Return (x, y) of the center of cell containing provided text 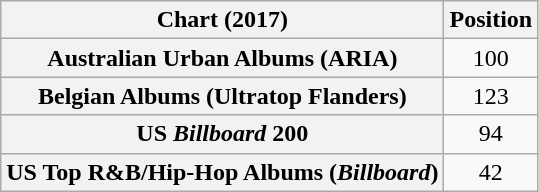
100 (491, 58)
Belgian Albums (Ultratop Flanders) (222, 96)
123 (491, 96)
Australian Urban Albums (ARIA) (222, 58)
Position (491, 20)
94 (491, 134)
42 (491, 172)
US Top R&B/Hip-Hop Albums (Billboard) (222, 172)
US Billboard 200 (222, 134)
Chart (2017) (222, 20)
